Return (x, y) of the center of cell containing provided text 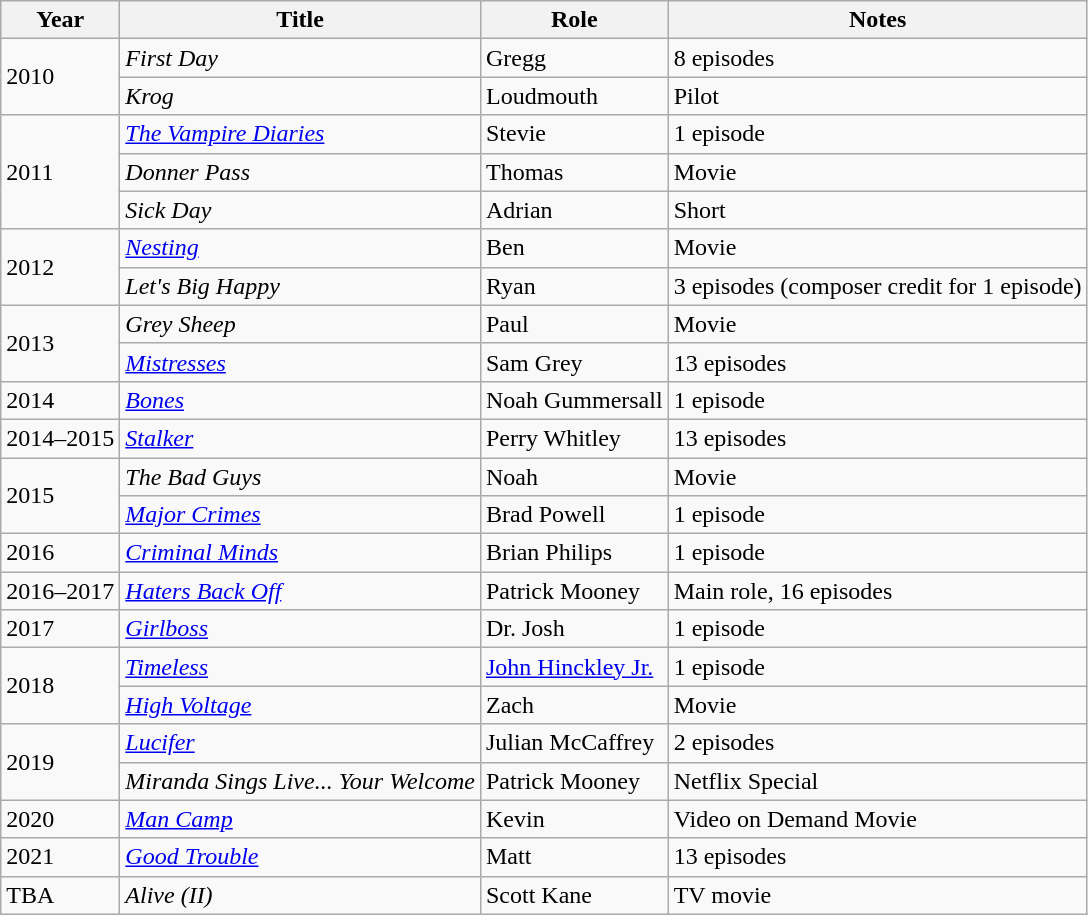
Miranda Sings Live... Your Welcome (300, 781)
Title (300, 20)
2011 (60, 172)
Matt (574, 857)
2010 (60, 77)
Ben (574, 248)
Donner Pass (300, 172)
Pilot (878, 96)
Mistresses (300, 362)
Timeless (300, 667)
Criminal Minds (300, 553)
2020 (60, 819)
2021 (60, 857)
2016–2017 (60, 591)
8 episodes (878, 58)
2019 (60, 762)
Dr. Josh (574, 629)
Sick Day (300, 210)
Stevie (574, 134)
Grey Sheep (300, 324)
Nesting (300, 248)
2 episodes (878, 743)
TV movie (878, 895)
Main role, 16 episodes (878, 591)
2012 (60, 267)
Year (60, 20)
Scott Kane (574, 895)
Netflix Special (878, 781)
TBA (60, 895)
2014 (60, 400)
2013 (60, 343)
The Bad Guys (300, 477)
John Hinckley Jr. (574, 667)
2018 (60, 686)
Lucifer (300, 743)
Julian McCaffrey (574, 743)
Paul (574, 324)
3 episodes (composer credit for 1 episode) (878, 286)
Girlboss (300, 629)
Adrian (574, 210)
Thomas (574, 172)
Ryan (574, 286)
2016 (60, 553)
Stalker (300, 438)
Let's Big Happy (300, 286)
Loudmouth (574, 96)
Notes (878, 20)
Krog (300, 96)
Video on Demand Movie (878, 819)
Gregg (574, 58)
Brian Philips (574, 553)
Alive (II) (300, 895)
Noah Gummersall (574, 400)
Role (574, 20)
2014–2015 (60, 438)
Sam Grey (574, 362)
Major Crimes (300, 515)
Kevin (574, 819)
Perry Whitley (574, 438)
High Voltage (300, 705)
Good Trouble (300, 857)
The Vampire Diaries (300, 134)
Haters Back Off (300, 591)
First Day (300, 58)
Brad Powell (574, 515)
Noah (574, 477)
Short (878, 210)
Man Camp (300, 819)
2015 (60, 496)
2017 (60, 629)
Bones (300, 400)
Zach (574, 705)
